Locate the cell with the specified text and output its (x, y) center coordinate. 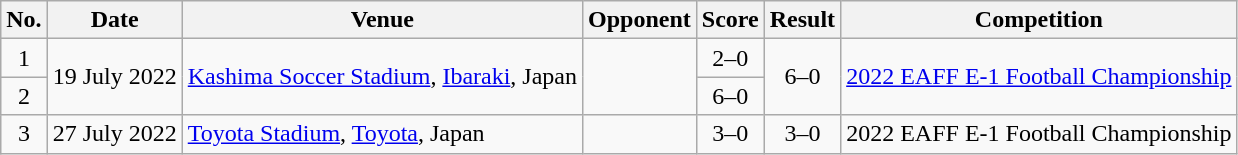
Date (114, 20)
2 (24, 96)
27 July 2022 (114, 134)
Result (802, 20)
No. (24, 20)
3 (24, 134)
1 (24, 58)
Kashima Soccer Stadium, Ibaraki, Japan (382, 77)
Opponent (640, 20)
Toyota Stadium, Toyota, Japan (382, 134)
2–0 (730, 58)
Competition (1039, 20)
Venue (382, 20)
Score (730, 20)
19 July 2022 (114, 77)
